Identify which cell holds the provided text, then report its (x, y) central coordinate. 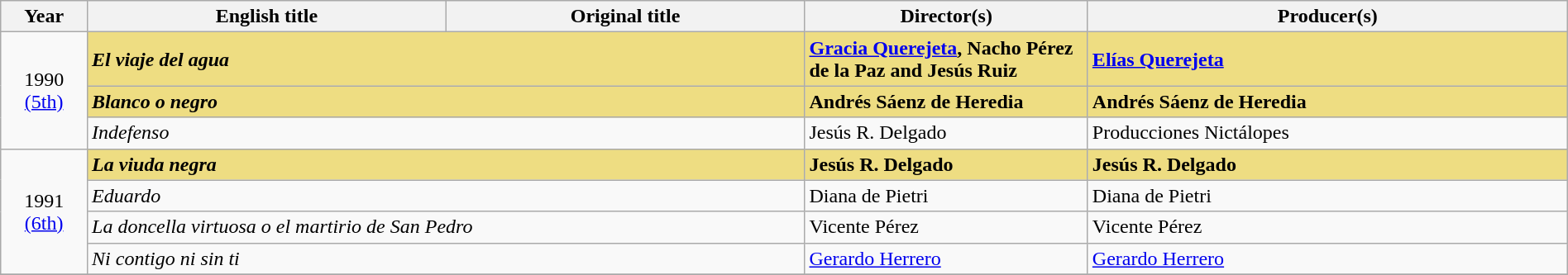
El viaje del agua (447, 59)
La doncella virtuosa o el martirio de San Pedro (447, 227)
Gracia Querejeta, Nacho Pérez de la Paz and Jesús Ruiz (946, 59)
Elías Querejeta (1327, 59)
Eduardo (447, 196)
Director(s) (946, 17)
Blanco o negro (447, 102)
1990(5th) (45, 91)
Indefenso (447, 133)
English title (267, 17)
Producer(s) (1327, 17)
Ni contigo ni sin ti (447, 258)
Producciones Nictálopes (1327, 133)
Original title (625, 17)
1991(6th) (45, 211)
La viuda negra (447, 164)
Year (45, 17)
